Output the [x, y] coordinate of the center of the cell containing the given text.  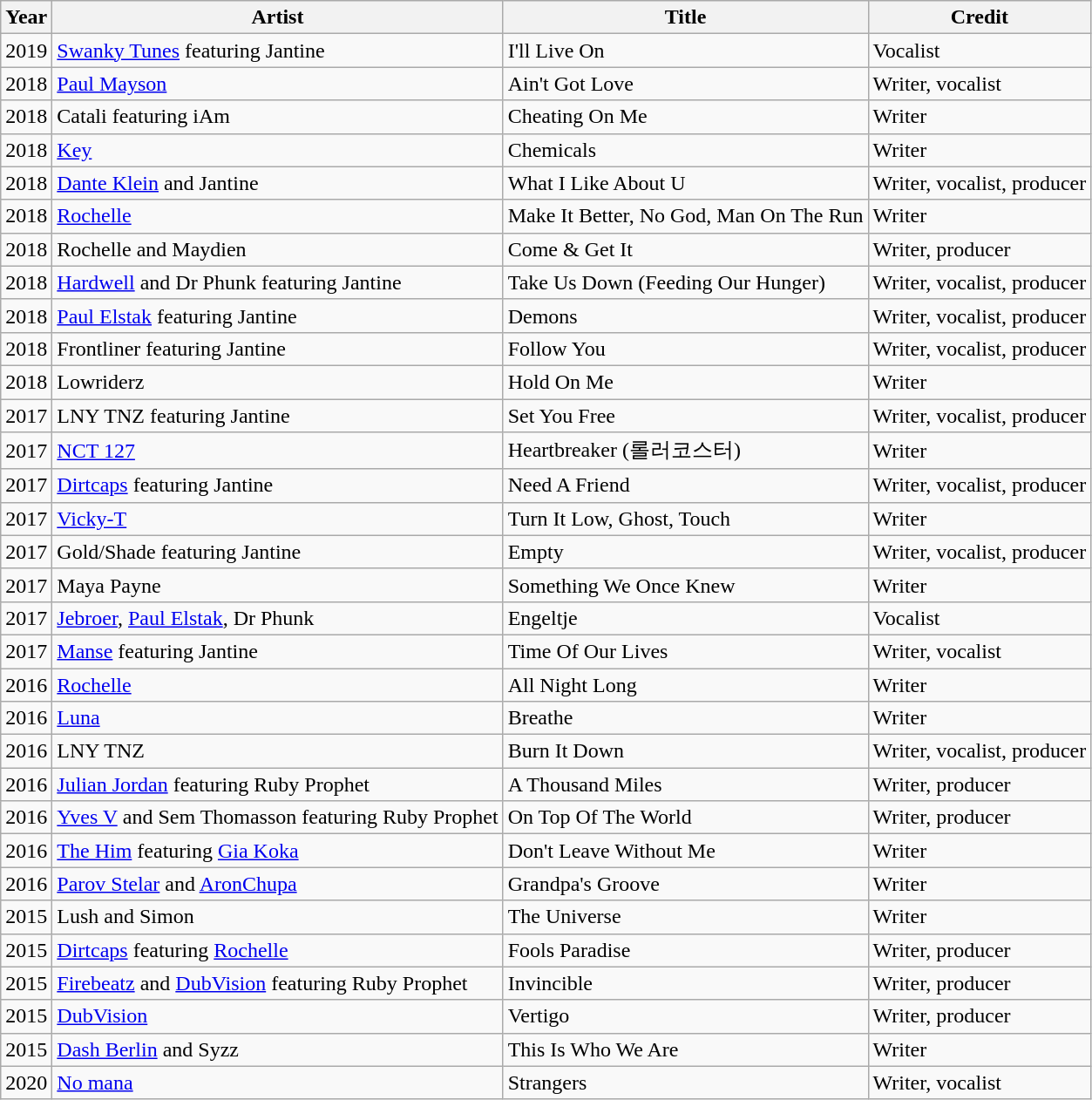
Firebeatz and DubVision featuring Ruby Prophet [277, 983]
Make It Better, No God, Man On The Run [685, 216]
Paul Mayson [277, 84]
No mana [277, 1083]
LNY TNZ [277, 751]
A Thousand Miles [685, 784]
Hardwell and Dr Phunk featuring Jantine [277, 282]
The Universe [685, 917]
Heartbreaker (롤러코스터) [685, 452]
Set You Free [685, 416]
Vertigo [685, 1016]
Parov Stelar and AronChupa [277, 884]
Luna [277, 718]
Demons [685, 316]
Rochelle and Maydien [277, 249]
Dirtcaps featuring Rochelle [277, 950]
Lowriderz [277, 382]
Turn It Low, Ghost, Touch [685, 519]
2020 [26, 1083]
I'll Live On [685, 51]
Cheating On Me [685, 117]
Credit [980, 17]
This Is Who We Are [685, 1049]
Something We Once Knew [685, 585]
On Top Of The World [685, 818]
Don't Leave Without Me [685, 851]
Breathe [685, 718]
Dash Berlin and Syzz [277, 1049]
Chemicals [685, 150]
Swanky Tunes featuring Jantine [277, 51]
Ain't Got Love [685, 84]
NCT 127 [277, 452]
Yves V and Sem Thomasson featuring Ruby Prophet [277, 818]
All Night Long [685, 684]
2019 [26, 51]
Hold On Me [685, 382]
DubVision [277, 1016]
Take Us Down (Feeding Our Hunger) [685, 282]
Empty [685, 552]
Manse featuring Jantine [277, 651]
Year [26, 17]
Title [685, 17]
Julian Jordan featuring Ruby Prophet [277, 784]
Strangers [685, 1083]
Invincible [685, 983]
Maya Payne [277, 585]
Follow You [685, 349]
Key [277, 150]
Gold/Shade featuring Jantine [277, 552]
Frontliner featuring Jantine [277, 349]
Engeltje [685, 618]
Vicky-T [277, 519]
Come & Get It [685, 249]
Artist [277, 17]
Jebroer, Paul Elstak, Dr Phunk [277, 618]
What I Like About U [685, 183]
Dirtcaps featuring Jantine [277, 485]
Catali featuring iAm [277, 117]
Grandpa's Groove [685, 884]
Lush and Simon [277, 917]
Paul Elstak featuring Jantine [277, 316]
Burn It Down [685, 751]
LNY TNZ featuring Jantine [277, 416]
The Him featuring Gia Koka [277, 851]
Time Of Our Lives [685, 651]
Dante Klein and Jantine [277, 183]
Fools Paradise [685, 950]
Need A Friend [685, 485]
